Return [x, y] of the center of cell containing provided text 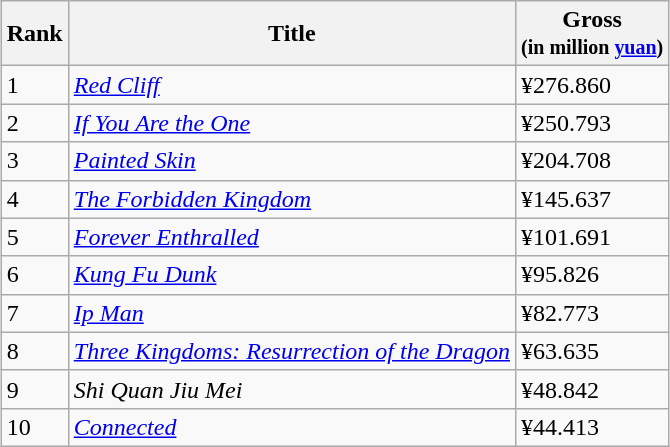
3 [34, 161]
If You Are the One [292, 123]
Three Kingdoms: Resurrection of the Dragon [292, 351]
Rank [34, 34]
¥82.773 [592, 313]
¥101.691 [592, 237]
Gross (in million yuan) [592, 34]
1 [34, 85]
9 [34, 389]
Red Cliff [292, 85]
Painted Skin [292, 161]
¥63.635 [592, 351]
5 [34, 237]
¥48.842 [592, 389]
Kung Fu Dunk [292, 275]
Forever Enthralled [292, 237]
7 [34, 313]
Connected [292, 427]
2 [34, 123]
¥95.826 [592, 275]
¥204.708 [592, 161]
6 [34, 275]
8 [34, 351]
4 [34, 199]
Shi Quan Jiu Mei [292, 389]
¥145.637 [592, 199]
Title [292, 34]
Ip Man [292, 313]
¥44.413 [592, 427]
¥250.793 [592, 123]
10 [34, 427]
The Forbidden Kingdom [292, 199]
¥276.860 [592, 85]
